Capture the cell that displays the provided text and extract its (x, y) central coordinate. 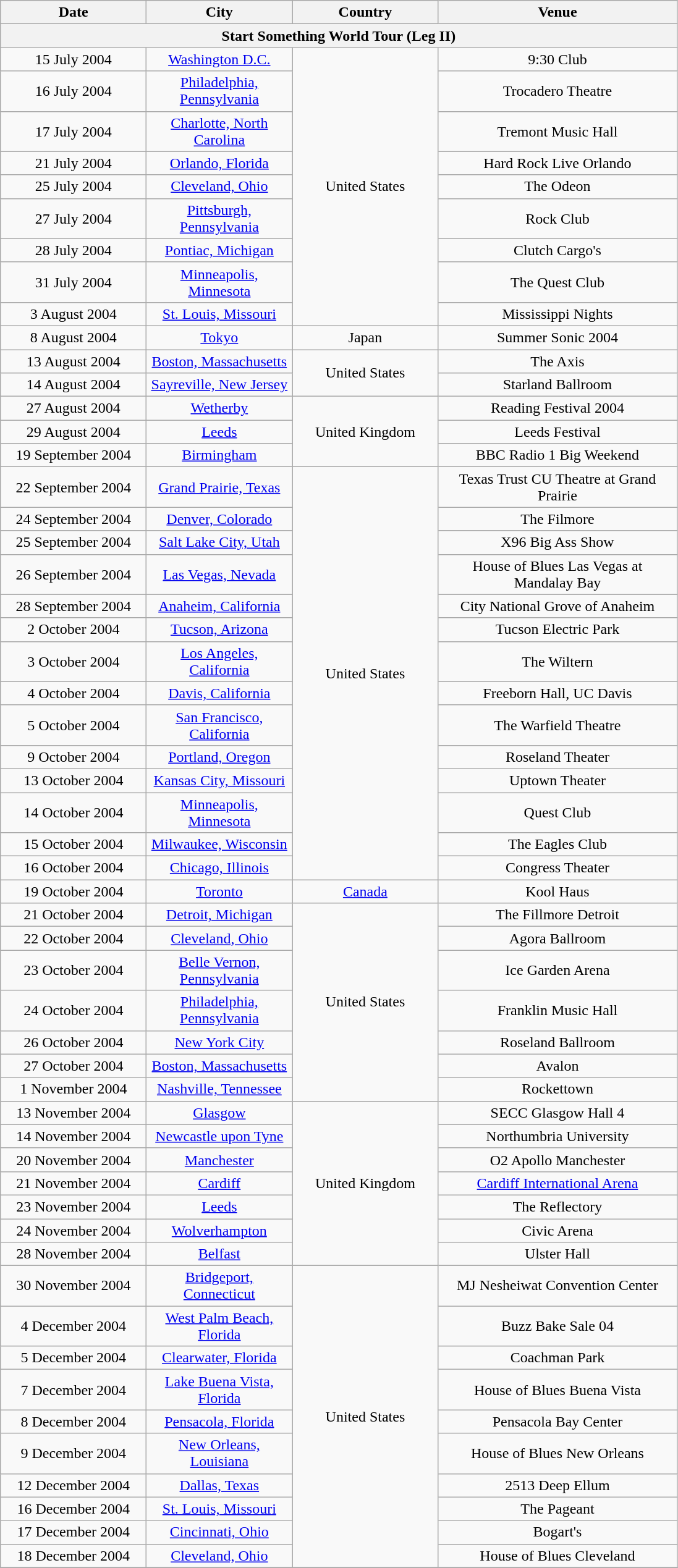
23 October 2004 (74, 970)
24 September 2004 (74, 519)
5 December 2004 (74, 1358)
The Axis (557, 361)
Milwaukee, Wisconsin (219, 845)
Start Something World Tour (Leg II) (339, 36)
Reading Festival 2004 (557, 408)
Country (365, 12)
Uptown Theater (557, 780)
Newcastle upon Tyne (219, 1136)
28 September 2004 (74, 606)
Wetherby (219, 408)
Quest Club (557, 812)
8 August 2004 (74, 337)
Kool Haus (557, 891)
3 October 2004 (74, 661)
21 November 2004 (74, 1183)
Ulster Hall (557, 1254)
The Filmore (557, 519)
Northumbria University (557, 1136)
The Warfield Theatre (557, 725)
Congress Theater (557, 868)
West Palm Beach, Florida (219, 1326)
2513 Deep Ellum (557, 1485)
New Orleans, Louisiana (219, 1453)
The Odeon (557, 187)
The Quest Club (557, 282)
Sayreville, New Jersey (219, 385)
BBC Radio 1 Big Weekend (557, 455)
25 July 2004 (74, 187)
21 October 2004 (74, 915)
Avalon (557, 1066)
Freeborn Hall, UC Davis (557, 693)
Tucson Electric Park (557, 630)
Salt Lake City, Utah (219, 542)
Charlotte, North Carolina (219, 131)
9 October 2004 (74, 757)
1 November 2004 (74, 1089)
Birmingham (219, 455)
SECC Glasgow Hall 4 (557, 1113)
17 July 2004 (74, 131)
Wolverhampton (219, 1230)
Washington D.C. (219, 59)
13 October 2004 (74, 780)
Lake Buena Vista, Florida (219, 1390)
X96 Big Ass Show (557, 542)
Bogart's (557, 1532)
22 September 2004 (74, 487)
Tremont Music Hall (557, 131)
Portland, Oregon (219, 757)
19 September 2004 (74, 455)
Leeds Festival (557, 432)
Civic Arena (557, 1230)
7 December 2004 (74, 1390)
Davis, California (219, 693)
Mississippi Nights (557, 314)
Pensacola Bay Center (557, 1422)
Trocadero Theatre (557, 91)
Roseland Ballroom (557, 1042)
The Eagles Club (557, 845)
The Wiltern (557, 661)
23 November 2004 (74, 1207)
27 August 2004 (74, 408)
House of Blues Las Vegas at Mandalay Bay (557, 575)
The Fillmore Detroit (557, 915)
Detroit, Michigan (219, 915)
3 August 2004 (74, 314)
19 October 2004 (74, 891)
Cincinnati, Ohio (219, 1532)
8 December 2004 (74, 1422)
26 September 2004 (74, 575)
Hard Rock Live Orlando (557, 163)
Chicago, Illinois (219, 868)
5 October 2004 (74, 725)
4 December 2004 (74, 1326)
Starland Ballroom (557, 385)
Coachman Park (557, 1358)
Tucson, Arizona (219, 630)
29 August 2004 (74, 432)
Nashville, Tennessee (219, 1089)
Anaheim, California (219, 606)
Pontiac, Michigan (219, 250)
Agora Ballroom (557, 938)
Las Vegas, Nevada (219, 575)
House of Blues Buena Vista (557, 1390)
Canada (365, 891)
31 July 2004 (74, 282)
9 December 2004 (74, 1453)
16 July 2004 (74, 91)
Date (74, 12)
Belfast (219, 1254)
Bridgeport, Connecticut (219, 1286)
Kansas City, Missouri (219, 780)
24 October 2004 (74, 1011)
City National Grove of Anaheim (557, 606)
13 August 2004 (74, 361)
15 July 2004 (74, 59)
Manchester (219, 1160)
Pittsburgh, Pennsylvania (219, 219)
Belle Vernon, Pennsylvania (219, 970)
27 July 2004 (74, 219)
24 November 2004 (74, 1230)
Roseland Theater (557, 757)
30 November 2004 (74, 1286)
MJ Nesheiwat Convention Center (557, 1286)
Denver, Colorado (219, 519)
House of Blues New Orleans (557, 1453)
2 October 2004 (74, 630)
San Francisco, California (219, 725)
Cardiff (219, 1183)
21 July 2004 (74, 163)
Toronto (219, 891)
Grand Prairie, Texas (219, 487)
17 December 2004 (74, 1532)
Rock Club (557, 219)
Buzz Bake Sale 04 (557, 1326)
27 October 2004 (74, 1066)
12 December 2004 (74, 1485)
Tokyo (219, 337)
Dallas, Texas (219, 1485)
Pensacola, Florida (219, 1422)
18 December 2004 (74, 1556)
Rockettown (557, 1089)
4 October 2004 (74, 693)
Cardiff International Arena (557, 1183)
O2 Apollo Manchester (557, 1160)
Japan (365, 337)
14 August 2004 (74, 385)
Summer Sonic 2004 (557, 337)
Venue (557, 12)
Clutch Cargo's (557, 250)
New York City (219, 1042)
13 November 2004 (74, 1113)
Clearwater, Florida (219, 1358)
16 December 2004 (74, 1509)
Texas Trust CU Theatre at Grand Prairie (557, 487)
22 October 2004 (74, 938)
The Reflectory (557, 1207)
28 November 2004 (74, 1254)
14 October 2004 (74, 812)
28 July 2004 (74, 250)
26 October 2004 (74, 1042)
House of Blues Cleveland (557, 1556)
The Pageant (557, 1509)
14 November 2004 (74, 1136)
15 October 2004 (74, 845)
Franklin Music Hall (557, 1011)
Ice Garden Arena (557, 970)
25 September 2004 (74, 542)
Los Angeles, California (219, 661)
Glasgow (219, 1113)
City (219, 12)
16 October 2004 (74, 868)
9:30 Club (557, 59)
20 November 2004 (74, 1160)
Orlando, Florida (219, 163)
